Provide the (X, Y) coordinate of the cell's center where the given text is located.  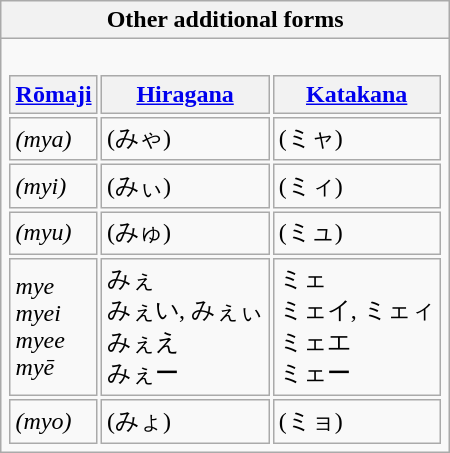
Rōmaji (54, 94)
myemyeimyeemyē (54, 328)
Katakana (356, 94)
みぇみぇい, みぇぃみぇえみぇー (186, 328)
(ミィ) (356, 186)
(みゅ) (186, 233)
Hiragana (186, 94)
(みゃ) (186, 139)
(ミョ) (356, 422)
(みょ) (186, 422)
(ミャ) (356, 139)
(myu) (54, 233)
(mya) (54, 139)
Rōmaji Hiragana Katakana (mya) (みゃ) (ミャ) (myi) (みぃ) (ミィ) (myu) (みゅ) (ミュ) myemyeimyeemyē みぇみぇい, みぇぃみぇえみぇー ミェミェイ, ミェィミェエミェー (myo) (みょ) (ミョ) (226, 246)
Other additional forms (226, 20)
(みぃ) (186, 186)
(ミュ) (356, 233)
(myo) (54, 422)
(myi) (54, 186)
ミェミェイ, ミェィミェエミェー (356, 328)
